Pinpoint the cell where the given text exists, returning its (x, y) midpoint coordinate. 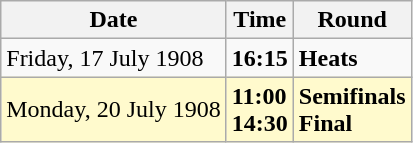
11:0014:30 (260, 110)
16:15 (260, 58)
Friday, 17 July 1908 (114, 58)
Date (114, 20)
SemifinalsFinal (352, 110)
Round (352, 20)
Monday, 20 July 1908 (114, 110)
Heats (352, 58)
Time (260, 20)
